Detect which cell encompasses the target text, then output its (x, y) center coordinate. 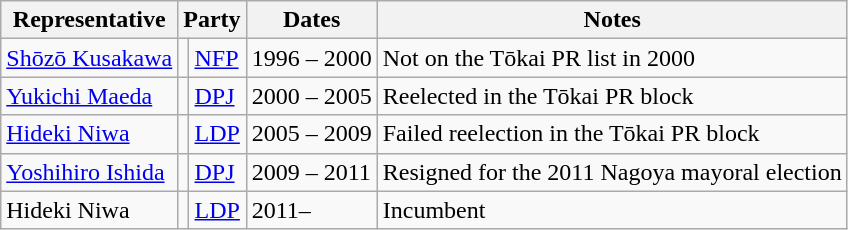
1996 – 2000 (312, 58)
Shōzō Kusakawa (90, 58)
Notes (612, 20)
2005 – 2009 (312, 134)
Not on the Tōkai PR list in 2000 (612, 58)
Failed reelection in the Tōkai PR block (612, 134)
Yoshihiro Ishida (90, 172)
Reelected in the Tōkai PR block (612, 96)
NFP (218, 58)
Dates (312, 20)
2009 – 2011 (312, 172)
Resigned for the 2011 Nagoya mayoral election (612, 172)
Representative (90, 20)
Party (212, 20)
Incumbent (612, 210)
2000 – 2005 (312, 96)
2011– (312, 210)
Yukichi Maeda (90, 96)
